Search for the cell housing the specified text and yield its [X, Y] center coordinate. 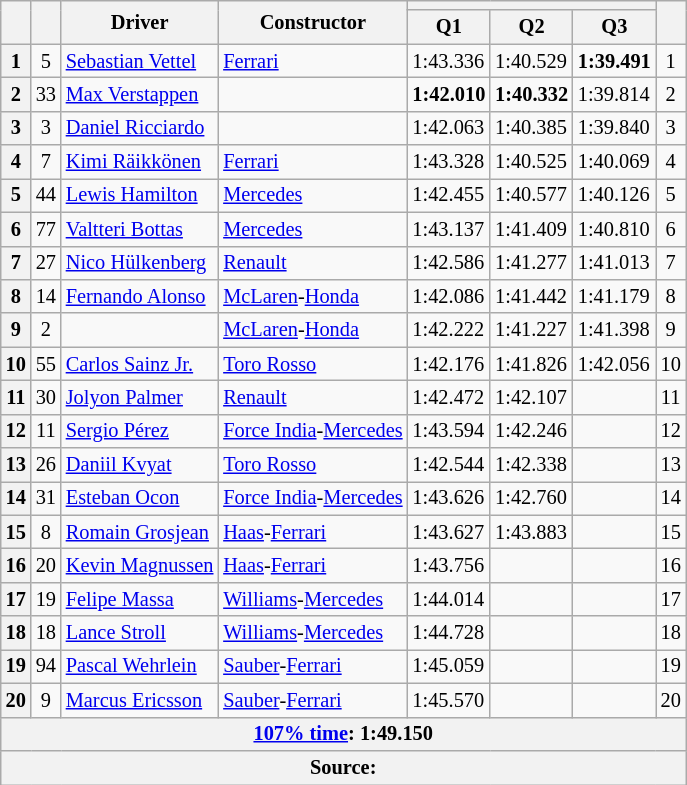
1:43.883 [532, 532]
1:41.826 [532, 364]
1:42.586 [448, 263]
Kevin Magnussen [140, 565]
1:41.277 [532, 263]
1:45.059 [448, 666]
Lance Stroll [140, 633]
1:42.222 [448, 330]
Jolyon Palmer [140, 397]
Q3 [614, 27]
Sebastian Vettel [140, 61]
Source: [344, 767]
33 [46, 94]
1:42.086 [448, 296]
1:42.472 [448, 397]
Kimi Räikkönen [140, 162]
Sergio Pérez [140, 431]
1:43.137 [448, 229]
26 [46, 465]
1:40.810 [614, 229]
1:42.010 [448, 94]
1:41.013 [614, 263]
1:43.627 [448, 532]
1:42.544 [448, 465]
Daniel Ricciardo [140, 128]
Q1 [448, 27]
1:41.398 [614, 330]
1:39.840 [614, 128]
1:41.227 [532, 330]
1:44.728 [448, 633]
1:43.328 [448, 162]
Valtteri Bottas [140, 229]
Fernando Alonso [140, 296]
1:40.126 [614, 195]
27 [46, 263]
Romain Grosjean [140, 532]
31 [46, 498]
1:40.529 [532, 61]
1:42.176 [448, 364]
Q2 [532, 27]
Esteban Ocon [140, 498]
1:43.594 [448, 431]
107% time: 1:49.150 [344, 734]
Constructor [312, 22]
Lewis Hamilton [140, 195]
77 [46, 229]
1:44.014 [448, 599]
1:42.455 [448, 195]
1:39.491 [614, 61]
Carlos Sainz Jr. [140, 364]
1:42.338 [532, 465]
55 [46, 364]
1:39.814 [614, 94]
1:42.246 [532, 431]
1:40.332 [532, 94]
30 [46, 397]
1:40.525 [532, 162]
1:43.626 [448, 498]
1:43.336 [448, 61]
1:42.056 [614, 364]
Marcus Ericsson [140, 700]
1:40.069 [614, 162]
1:41.442 [532, 296]
Daniil Kvyat [140, 465]
Max Verstappen [140, 94]
1:40.577 [532, 195]
94 [46, 666]
1:40.385 [532, 128]
1:42.063 [448, 128]
1:45.570 [448, 700]
Felipe Massa [140, 599]
1:43.756 [448, 565]
1:42.760 [532, 498]
Nico Hülkenberg [140, 263]
1:41.409 [532, 229]
Driver [140, 22]
1:41.179 [614, 296]
Pascal Wehrlein [140, 666]
1:42.107 [532, 397]
44 [46, 195]
